Scan for the cell matching the given text and deliver its (x, y) coordinate at center. 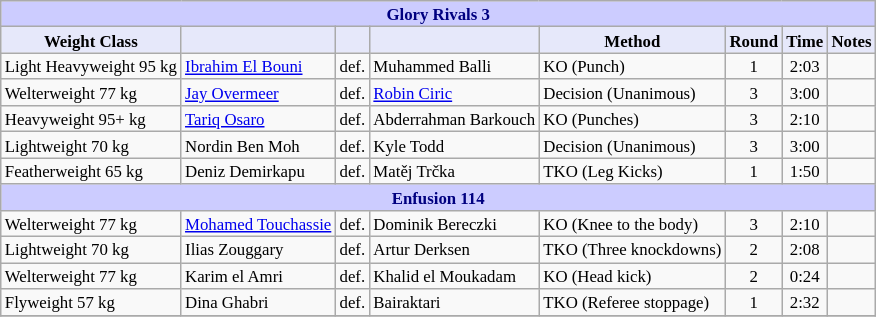
Dominik Bereczki (454, 224)
Dina Ghabri (258, 302)
Jay Overmeer (258, 93)
Bairaktari (454, 302)
TKO (Three knockdowns) (632, 250)
Mohamed Touchassie (258, 224)
KO (Punches) (632, 119)
Weight Class (91, 40)
TKO (Leg Kicks) (632, 171)
Artur Derksen (454, 250)
Method (632, 40)
0:24 (804, 276)
KO (Punch) (632, 66)
Nordin Ben Moh (258, 145)
Round (754, 40)
TKO (Referee stoppage) (632, 302)
Kyle Todd (454, 145)
Time (804, 40)
Enfusion 114 (438, 197)
Abderrahman Barkouch (454, 119)
Tariq Osaro (258, 119)
KO (Knee to the body) (632, 224)
1:50 (804, 171)
Notes (851, 40)
Deniz Demirkapu (258, 171)
Ilias Zouggary (258, 250)
Karim el Amri (258, 276)
Ibrahim El Bouni (258, 66)
2:03 (804, 66)
Glory Rivals 3 (438, 14)
2:08 (804, 250)
Heavyweight 95+ kg (91, 119)
Matěj Trčka (454, 171)
Flyweight 57 kg (91, 302)
KO (Head kick) (632, 276)
Khalid el Moukadam (454, 276)
Robin Ciric (454, 93)
Muhammed Balli (454, 66)
Light Heavyweight 95 kg (91, 66)
Featherweight 65 kg (91, 171)
2:32 (804, 302)
